Return the (x, y) coordinate for the center point of the cell that contains the specified text.  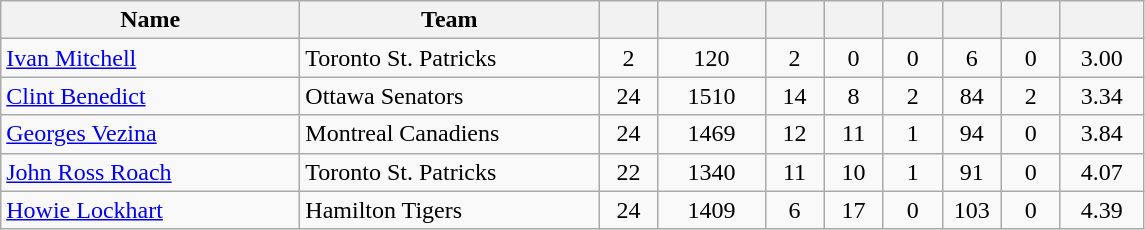
14 (794, 96)
Ivan Mitchell (150, 58)
3.00 (1102, 58)
1510 (712, 96)
4.39 (1102, 210)
3.34 (1102, 96)
94 (972, 134)
84 (972, 96)
12 (794, 134)
John Ross Roach (150, 172)
120 (712, 58)
17 (854, 210)
10 (854, 172)
Montreal Canadiens (450, 134)
1469 (712, 134)
3.84 (1102, 134)
91 (972, 172)
Hamilton Tigers (450, 210)
Ottawa Senators (450, 96)
Georges Vezina (150, 134)
4.07 (1102, 172)
1340 (712, 172)
Clint Benedict (150, 96)
1409 (712, 210)
Howie Lockhart (150, 210)
8 (854, 96)
Team (450, 20)
103 (972, 210)
Name (150, 20)
22 (628, 172)
